Identify which cell holds the provided text, then report its [X, Y] central coordinate. 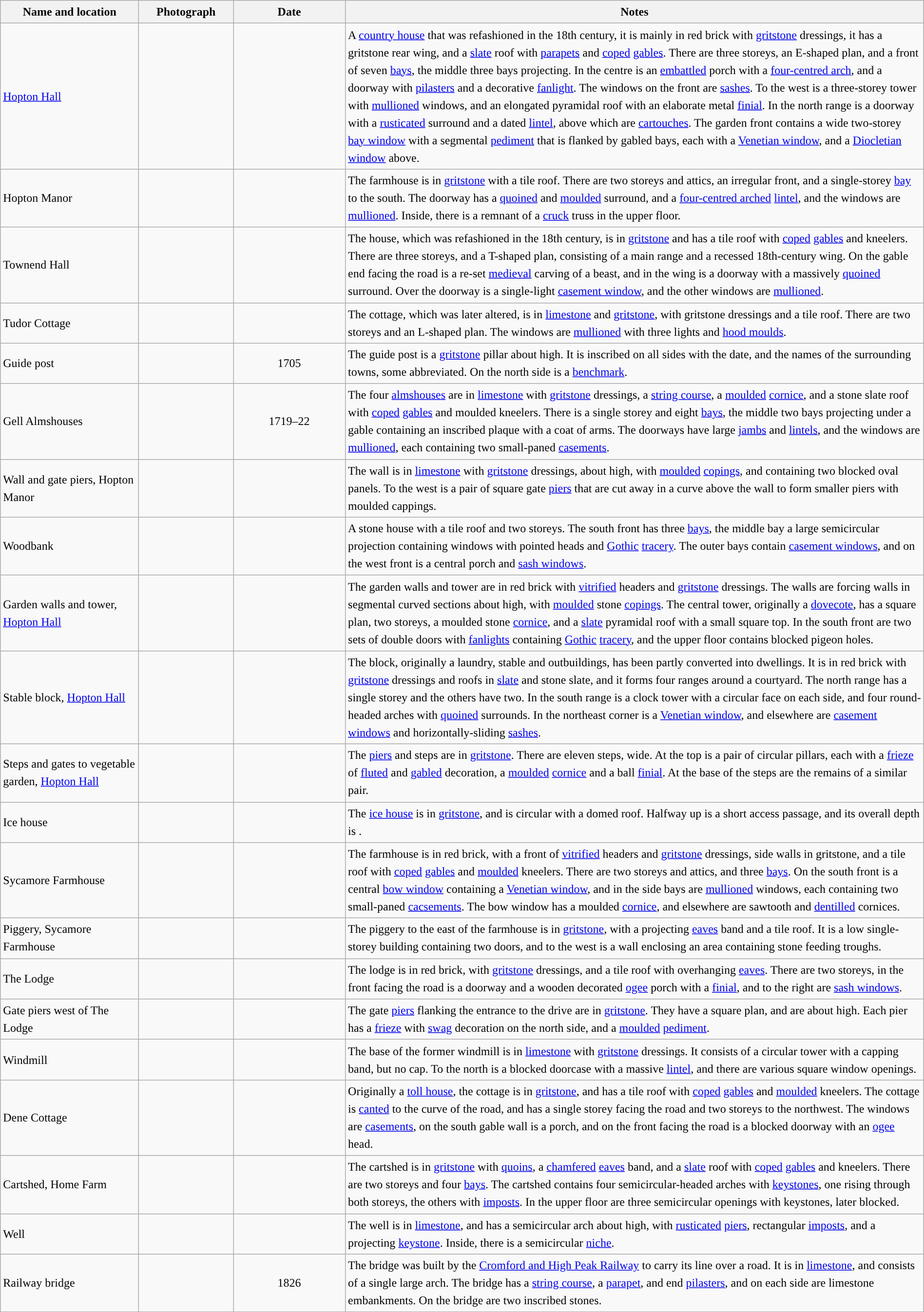
The Lodge [70, 979]
Steps and gates to vegetable garden, Hopton Hall [70, 773]
1826 [289, 1283]
Woodbank [70, 546]
Hopton Hall [70, 96]
Gell Almshouses [70, 421]
Stable block, Hopton Hall [70, 697]
Name and location [70, 12]
Date [289, 12]
Hopton Manor [70, 198]
Windmill [70, 1060]
Well [70, 1234]
Garden walls and tower, Hopton Hall [70, 613]
Tudor Cottage [70, 323]
Notes [635, 12]
The ice house is in gritstone, and is circular with a domed roof. Halfway up is a short access passage, and its overall depth is . [635, 823]
Wall and gate piers, Hopton Manor [70, 488]
Ice house [70, 823]
Guide post [70, 364]
1705 [289, 364]
Dene Cottage [70, 1118]
Gate piers west of The Lodge [70, 1020]
Piggery, Sycamore Farmhouse [70, 939]
Townend Hall [70, 265]
Cartshed, Home Farm [70, 1184]
Railway bridge [70, 1283]
1719–22 [289, 421]
Photograph [186, 12]
Sycamore Farmhouse [70, 880]
